Pinpoint the cell where the given text exists, returning its [x, y] midpoint coordinate. 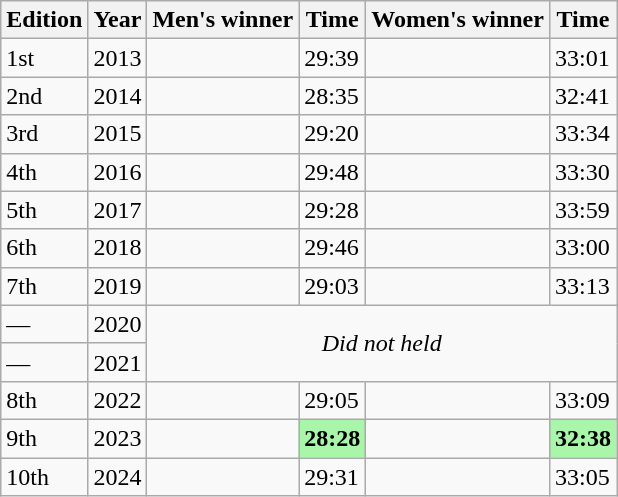
8th [44, 400]
28:28 [332, 438]
Men's winner [223, 20]
2021 [118, 362]
2019 [118, 286]
2016 [118, 172]
Edition [44, 20]
Women's winner [458, 20]
33:05 [582, 477]
9th [44, 438]
29:39 [332, 58]
32:41 [582, 96]
29:05 [332, 400]
4th [44, 172]
33:00 [582, 248]
3rd [44, 134]
33:09 [582, 400]
33:30 [582, 172]
2018 [118, 248]
7th [44, 286]
Did not held [382, 343]
33:13 [582, 286]
2014 [118, 96]
2013 [118, 58]
29:03 [332, 286]
1st [44, 58]
29:20 [332, 134]
2022 [118, 400]
6th [44, 248]
2017 [118, 210]
10th [44, 477]
2020 [118, 324]
29:46 [332, 248]
28:35 [332, 96]
2015 [118, 134]
33:34 [582, 134]
29:48 [332, 172]
5th [44, 210]
Year [118, 20]
33:01 [582, 58]
2024 [118, 477]
33:59 [582, 210]
32:38 [582, 438]
2nd [44, 96]
29:31 [332, 477]
29:28 [332, 210]
2023 [118, 438]
